Extract the (X, Y) coordinate from the center of the cell holding the provided text.  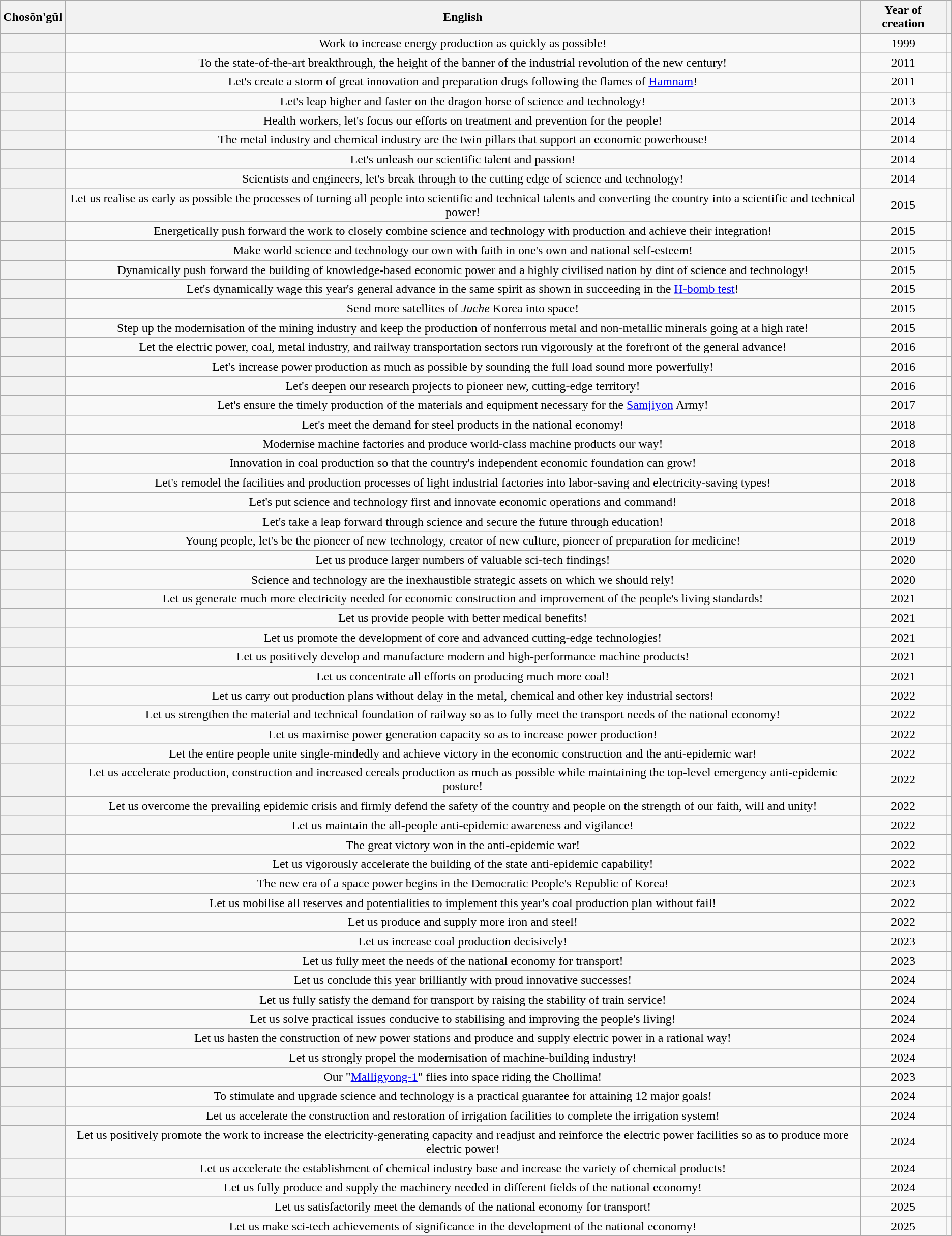
Let us accelerate the construction and restoration of irrigation facilities to complete the irrigation system! (463, 1116)
Let us overcome the prevailing epidemic crisis and firmly defend the safety of the country and people on the strength of our faith, will and unity! (463, 806)
To the state-of-the-art breakthrough, the height of the banner of the industrial revolution of the new century! (463, 63)
Let us produce and supply more iron and steel! (463, 922)
Let us vigorously accelerate the building of the state anti-epidemic capability! (463, 864)
Let's meet the demand for steel products in the national economy! (463, 425)
1999 (903, 43)
Let us accelerate the establishment of chemical industry base and increase the variety of chemical products! (463, 1168)
Let us mobilise all reserves and potentialities to implement this year's coal production plan without fail! (463, 902)
Year of creation (903, 17)
Let us fully produce and supply the machinery needed in different fields of the national economy! (463, 1187)
Let's create a storm of great innovation and preparation drugs following the flames of Hamnam! (463, 82)
Let us increase coal production decisively! (463, 942)
Let's ensure the timely production of the materials and equipment necessary for the Samjiyon Army! (463, 405)
2017 (903, 405)
Let us generate much more electricity needed for economic construction and improvement of the people's living standards! (463, 599)
Chosŏn'gŭl (33, 17)
Send more satellites of Juche Korea into space! (463, 309)
Energetically push forward the work to closely combine science and technology with production and achieve their integration! (463, 231)
Let us satisfactorily meet the demands of the national economy for transport! (463, 1207)
Let's take a leap forward through science and secure the future through education! (463, 521)
Let us carry out production plans without delay in the metal, chemical and other key industrial sectors! (463, 696)
2019 (903, 540)
Dynamically push forward the building of knowledge-based economic power and a highly civilised nation by dint of science and technology! (463, 270)
Health workers, let's focus our efforts on treatment and prevention for the people! (463, 120)
Modernise machine factories and produce world-class machine products our way! (463, 444)
Let us make sci-tech achievements of significance in the development of the national economy! (463, 1226)
To stimulate and upgrade science and technology is a practical guarantee for attaining 12 major goals! (463, 1096)
Young people, let's be the pioneer of new technology, creator of new culture, pioneer of preparation for medicine! (463, 540)
Let us promote the development of core and advanced cutting-edge technologies! (463, 638)
Innovation in coal production so that the country's independent economic foundation can grow! (463, 463)
Let us fully meet the needs of the national economy for transport! (463, 961)
The metal industry and chemical industry are the twin pillars that support an economic powerhouse! (463, 140)
Let us maintain the all-people anti-epidemic awareness and vigilance! (463, 825)
Work to increase energy production as quickly as possible! (463, 43)
Science and technology are the inexhaustible strategic assets on which we should rely! (463, 579)
English (463, 17)
Let us produce larger numbers of valuable sci-tech findings! (463, 560)
Make world science and technology our own with faith in one's own and national self-esteem! (463, 250)
Let the entire people unite single-mindedly and achieve victory in the economic construction and the anti-epidemic war! (463, 753)
The new era of a space power begins in the Democratic People's Republic of Korea! (463, 883)
Step up the modernisation of the mining industry and keep the production of nonferrous metal and non-metallic minerals going at a high rate! (463, 328)
Let us strengthen the material and technical foundation of railway so as to fully meet the transport needs of the national economy! (463, 715)
2013 (903, 101)
Let us positively develop and manufacture modern and high-performance machine products! (463, 657)
Scientists and engineers, let's break through to the cutting edge of science and technology! (463, 178)
Let us maximise power generation capacity so as to increase power production! (463, 734)
Let's put science and technology first and innovate economic operations and command! (463, 502)
Let's unleash our scientific talent and passion! (463, 159)
Let us concentrate all efforts on producing much more coal! (463, 676)
Let us solve practical issues conducive to stabilising and improving the people's living! (463, 1019)
Let the electric power, coal, metal industry, and railway transportation sectors run vigorously at the forefront of the general advance! (463, 347)
Let us fully satisfy the demand for transport by raising the stability of train service! (463, 1000)
Our "Malligyong-1" flies into space riding the Chollima! (463, 1077)
Let's remodel the facilities and production processes of light industrial factories into labor-saving and electricity-saving types! (463, 483)
Let's increase power production as much as possible by sounding the full load sound more powerfully! (463, 367)
Let us hasten the construction of new power stations and produce and supply electric power in a rational way! (463, 1038)
Let us conclude this year brilliantly with proud innovative successes! (463, 980)
Let's leap higher and faster on the dragon horse of science and technology! (463, 101)
The great victory won in the anti-epidemic war! (463, 845)
Let's dynamically wage this year's general advance in the same spirit as shown in succeeding in the H-bomb test! (463, 289)
Let us strongly propel the modernisation of machine-building industry! (463, 1058)
Let us provide people with better medical benefits! (463, 618)
Let's deepen our research projects to pioneer new, cutting-edge territory! (463, 386)
